Detect which cell encompasses the target text, then output its (X, Y) center coordinate. 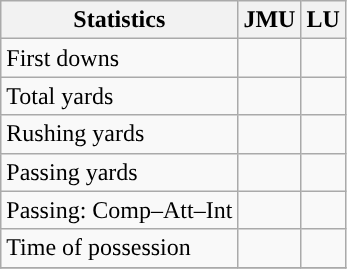
Statistics (120, 20)
Total yards (120, 96)
First downs (120, 58)
JMU (270, 20)
Passing yards (120, 172)
LU (323, 20)
Time of possession (120, 248)
Passing: Comp–Att–Int (120, 210)
Rushing yards (120, 134)
